Find where the given text appears and provide that cell's center as [X, Y] coordinate. 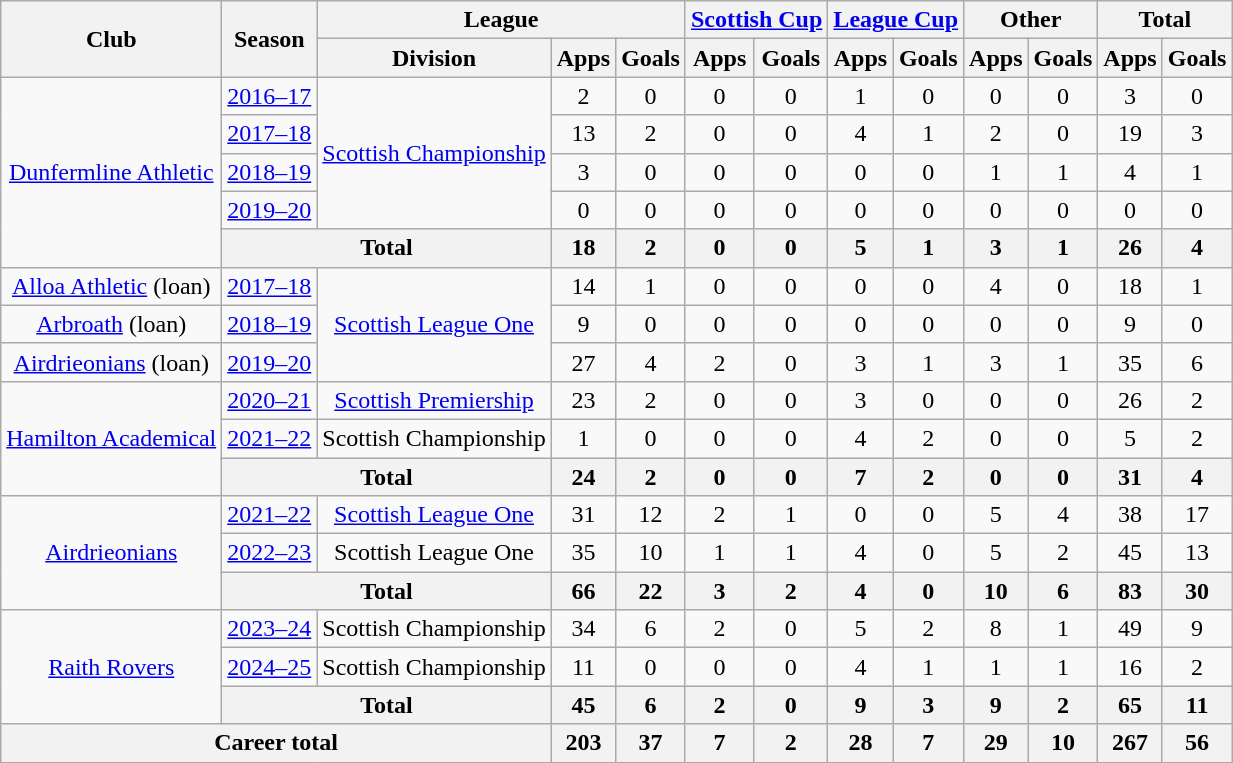
24 [583, 477]
Airdrieonians [112, 553]
22 [651, 591]
Scottish Cup [756, 20]
267 [1130, 743]
66 [583, 591]
Dunfermline Athletic [112, 172]
Arbroath (loan) [112, 324]
Club [112, 39]
37 [651, 743]
83 [1130, 591]
2022–23 [270, 553]
65 [1130, 705]
17 [1197, 515]
Hamilton Academical [112, 438]
8 [996, 629]
League Cup [896, 20]
56 [1197, 743]
Airdrieonians (loan) [112, 362]
League [502, 20]
19 [1130, 134]
16 [1130, 667]
203 [583, 743]
Career total [276, 743]
38 [1130, 515]
28 [860, 743]
Alloa Athletic (loan) [112, 286]
34 [583, 629]
12 [651, 515]
27 [583, 362]
2024–25 [270, 667]
Season [270, 39]
Division [434, 58]
2020–21 [270, 400]
Raith Rovers [112, 667]
49 [1130, 629]
2023–24 [270, 629]
23 [583, 400]
29 [996, 743]
14 [583, 286]
Other [1031, 20]
Scottish Premiership [434, 400]
2016–17 [270, 96]
30 [1197, 591]
